Return (X, Y) of the center of cell containing provided text 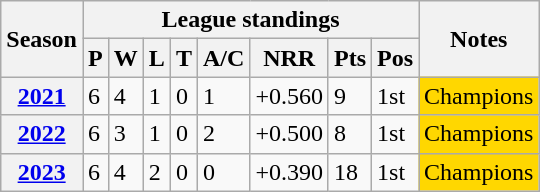
+0.560 (290, 96)
NRR (290, 58)
2022 (42, 134)
+0.390 (290, 172)
League standings (250, 20)
8 (350, 134)
P (95, 58)
+0.500 (290, 134)
Pts (350, 58)
W (126, 58)
Season (42, 39)
T (184, 58)
2021 (42, 96)
2023 (42, 172)
18 (350, 172)
9 (350, 96)
3 (126, 134)
L (156, 58)
Notes (479, 39)
Pos (396, 58)
A/C (223, 58)
